Return the [X, Y] coordinate for the center point of the cell that contains the specified text.  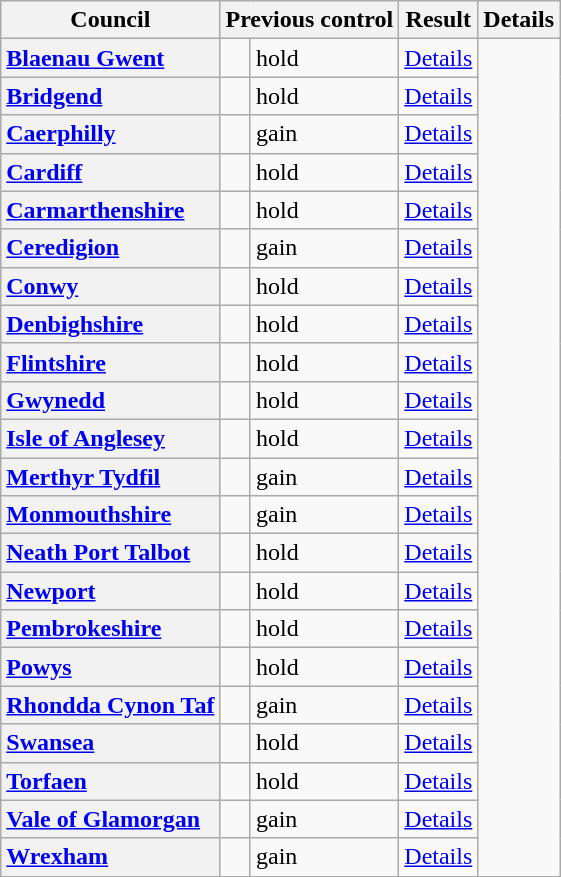
Conwy [110, 286]
Torfaen [110, 781]
Carmarthenshire [110, 210]
Cardiff [110, 172]
Neath Port Talbot [110, 553]
Ceredigion [110, 248]
Isle of Anglesey [110, 438]
Flintshire [110, 362]
Caerphilly [110, 134]
Swansea [110, 743]
Bridgend [110, 96]
Gwynedd [110, 400]
Previous control [310, 20]
Newport [110, 591]
Wrexham [110, 857]
Merthyr Tydfil [110, 477]
Vale of Glamorgan [110, 819]
Rhondda Cynon Taf [110, 705]
Pembrokeshire [110, 629]
Blaenau Gwent [110, 58]
Monmouthshire [110, 515]
Council [110, 20]
Result [438, 20]
Denbighshire [110, 324]
Powys [110, 667]
